Return the (X, Y) coordinate for the center point of the cell that contains the specified text.  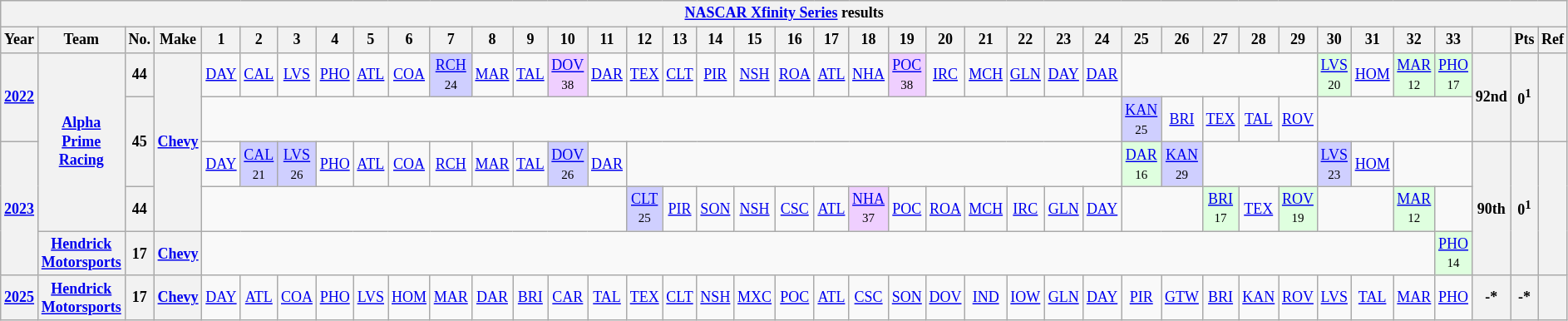
4 (334, 40)
POC38 (906, 75)
Team (81, 40)
KAN29 (1182, 164)
20 (945, 40)
Ref (1553, 40)
CAL21 (259, 164)
2023 (20, 208)
27 (1220, 40)
26 (1182, 40)
29 (1299, 40)
LVS23 (1334, 164)
DAR16 (1141, 164)
KAN25 (1141, 120)
8 (492, 40)
21 (986, 40)
12 (644, 40)
90th (1492, 208)
15 (755, 40)
Pts (1525, 40)
GTW (1182, 298)
2025 (20, 298)
PHO17 (1453, 75)
19 (906, 40)
1 (221, 40)
24 (1102, 40)
NHA (869, 75)
11 (607, 40)
18 (869, 40)
DOV26 (568, 164)
DOV38 (568, 75)
32 (1414, 40)
DOV (945, 298)
28 (1259, 40)
LVS20 (1334, 75)
MXC (755, 298)
30 (1334, 40)
IOW (1025, 298)
2 (259, 40)
22 (1025, 40)
KAN (1259, 298)
RCH (451, 164)
NHA37 (869, 209)
2022 (20, 96)
31 (1372, 40)
7 (451, 40)
10 (568, 40)
3 (298, 40)
CAL (259, 75)
IND (986, 298)
45 (140, 141)
LVS26 (298, 164)
6 (409, 40)
PHO14 (1453, 254)
CAR (568, 298)
13 (680, 40)
33 (1453, 40)
No. (140, 40)
CLT25 (644, 209)
5 (371, 40)
16 (795, 40)
Alpha Prime Racing (81, 141)
Make (178, 40)
14 (715, 40)
9 (530, 40)
ROV19 (1299, 209)
25 (1141, 40)
NASCAR Xfinity Series results (785, 13)
RCH24 (451, 75)
BRI17 (1220, 209)
92nd (1492, 96)
Year (20, 40)
23 (1063, 40)
